For the text-containing cell, return its midpoint in [X, Y] coordinate format. 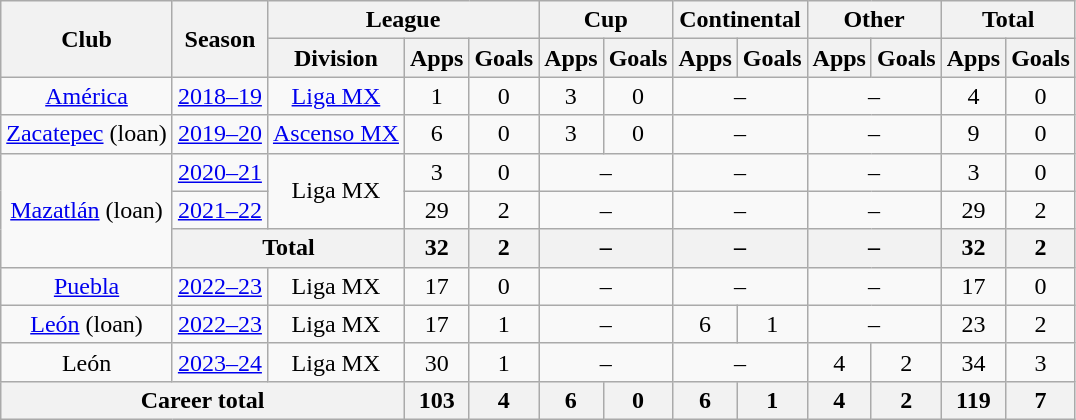
Mazatlán (loan) [87, 210]
Ascenso MX [336, 134]
9 [973, 134]
23 [973, 324]
119 [973, 400]
Other [874, 20]
2020–21 [220, 172]
Season [220, 39]
Continental [740, 20]
34 [973, 362]
30 [436, 362]
7 [1041, 400]
Career total [203, 400]
103 [436, 400]
2023–24 [220, 362]
League [402, 20]
Zacatepec (loan) [87, 134]
2021–22 [220, 210]
2019–20 [220, 134]
Puebla [87, 286]
León (loan) [87, 324]
2018–19 [220, 96]
América [87, 96]
Club [87, 39]
León [87, 362]
Division [336, 58]
Cup [606, 20]
